Provide the (X, Y) coordinate of the cell's center where the given text is located.  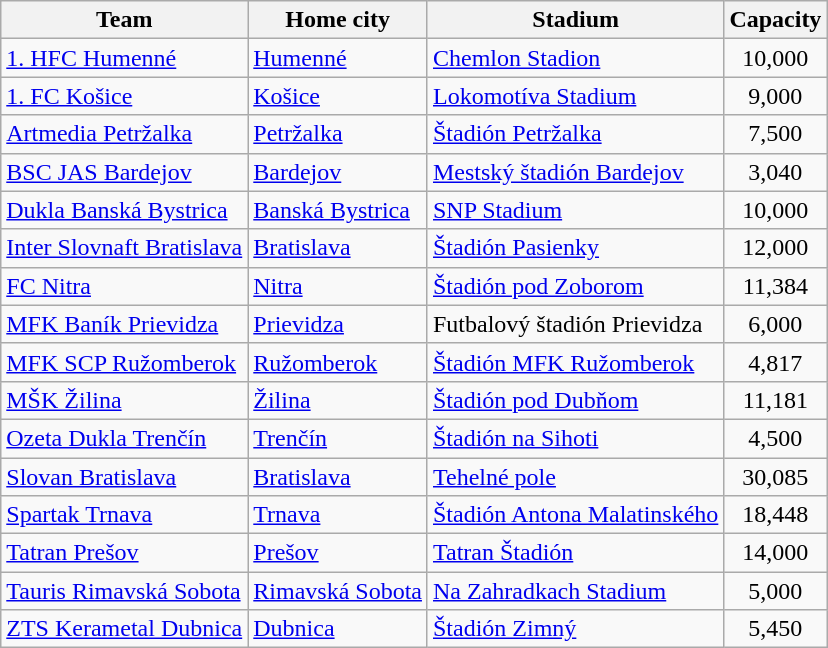
Štadión Zimný (575, 629)
5,450 (776, 629)
7,500 (776, 134)
9,000 (776, 96)
Home city (338, 20)
1. FC Košice (124, 96)
Rimavská Sobota (338, 591)
Nitra (338, 286)
Dubnica (338, 629)
Štadión pod Dubňom (575, 400)
Prievidza (338, 324)
Ozeta Dukla Trenčín (124, 438)
Štadión Pasienky (575, 248)
Tehelné pole (575, 477)
Štadión na Sihoti (575, 438)
SNP Stadium (575, 210)
Trnava (338, 515)
Tatran Štadión (575, 553)
1. HFC Humenné (124, 58)
Spartak Trnava (124, 515)
5,000 (776, 591)
BSC JAS Bardejov (124, 172)
Prešov (338, 553)
Stadium (575, 20)
11,384 (776, 286)
Žilina (338, 400)
4,500 (776, 438)
Štadión pod Zoborom (575, 286)
3,040 (776, 172)
ZTS Kerametal Dubnica (124, 629)
Lokomotíva Stadium (575, 96)
Tatran Prešov (124, 553)
18,448 (776, 515)
Ružomberok (338, 362)
6,000 (776, 324)
Na Zahradkach Stadium (575, 591)
Mestský štadión Bardejov (575, 172)
Košice (338, 96)
Štadión Antona Malatinského (575, 515)
12,000 (776, 248)
MFK SCP Ružomberok (124, 362)
MŠK Žilina (124, 400)
Štadión Petržalka (575, 134)
Bardejov (338, 172)
Team (124, 20)
Slovan Bratislava (124, 477)
MFK Baník Prievidza (124, 324)
Banská Bystrica (338, 210)
Dukla Banská Bystrica (124, 210)
Humenné (338, 58)
Capacity (776, 20)
4,817 (776, 362)
Chemlon Stadion (575, 58)
FC Nitra (124, 286)
Tauris Rimavská Sobota (124, 591)
Štadión MFK Ružomberok (575, 362)
14,000 (776, 553)
30,085 (776, 477)
Inter Slovnaft Bratislava (124, 248)
Petržalka (338, 134)
11,181 (776, 400)
Futbalový štadión Prievidza (575, 324)
Trenčín (338, 438)
Artmedia Petržalka (124, 134)
